Extract the (X, Y) coordinate from the center of the cell holding the provided text.  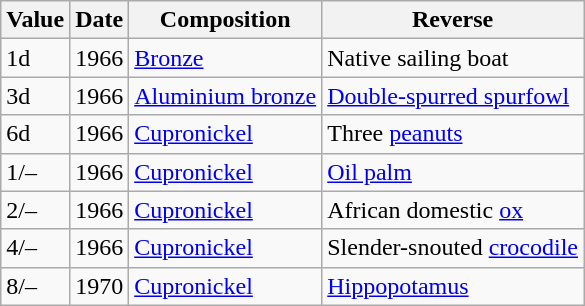
Three peanuts (453, 134)
Date (100, 20)
1/– (36, 172)
Aluminium bronze (226, 96)
6d (36, 134)
Native sailing boat (453, 58)
3d (36, 96)
1d (36, 58)
Hippopotamus (453, 286)
1970 (100, 286)
Bronze (226, 58)
8/– (36, 286)
Value (36, 20)
Composition (226, 20)
Double-spurred spurfowl (453, 96)
African domestic ox (453, 210)
4/– (36, 248)
Reverse (453, 20)
2/– (36, 210)
Oil palm (453, 172)
Slender-snouted crocodile (453, 248)
